Determine the [x, y] coordinate at the center of the cell enclosing the given text.  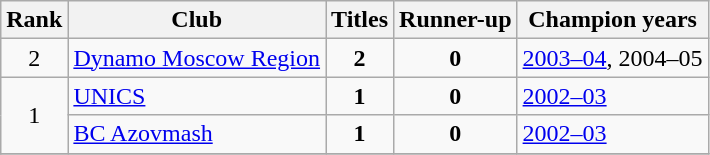
2003–04, 2004–05 [612, 58]
UNICS [197, 96]
BC Azovmash [197, 134]
Titles [360, 20]
Champion years [612, 20]
Rank [34, 20]
Runner-up [456, 20]
Club [197, 20]
Dynamo Moscow Region [197, 58]
